Extract the [X, Y] coordinate from the center of the cell holding the provided text.  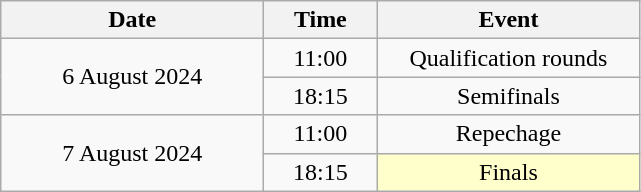
Repechage [508, 134]
6 August 2024 [132, 77]
Qualification rounds [508, 58]
7 August 2024 [132, 153]
Finals [508, 172]
Time [320, 20]
Date [132, 20]
Event [508, 20]
Semifinals [508, 96]
